Detect which cell encompasses the target text, then output its [x, y] center coordinate. 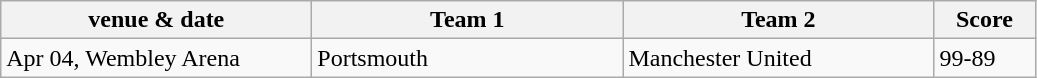
Portsmouth [468, 58]
Apr 04, Wembley Arena [156, 58]
Score [984, 20]
Manchester United [778, 58]
Team 2 [778, 20]
99-89 [984, 58]
Team 1 [468, 20]
venue & date [156, 20]
